Extract the (X, Y) coordinate from the center of the cell holding the provided text.  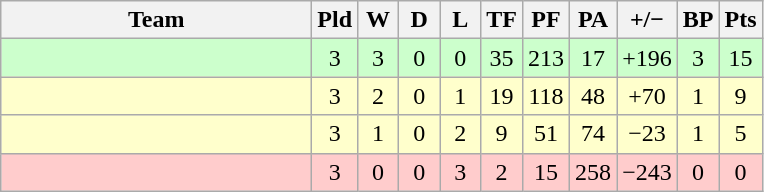
Team (156, 20)
Pts (740, 20)
D (420, 20)
74 (594, 134)
BP (698, 20)
+70 (648, 96)
48 (594, 96)
−243 (648, 172)
19 (502, 96)
−23 (648, 134)
PA (594, 20)
W (378, 20)
TF (502, 20)
+/− (648, 20)
258 (594, 172)
118 (546, 96)
17 (594, 58)
51 (546, 134)
PF (546, 20)
213 (546, 58)
5 (740, 134)
+196 (648, 58)
L (460, 20)
35 (502, 58)
Pld (335, 20)
